Capture the cell that displays the provided text and extract its (X, Y) central coordinate. 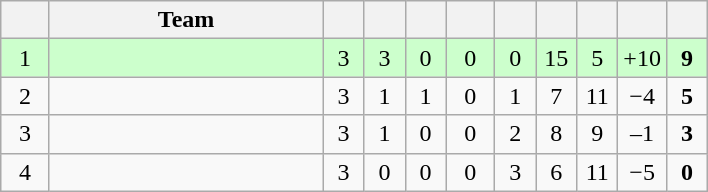
8 (556, 134)
4 (26, 172)
7 (556, 96)
15 (556, 58)
+10 (642, 58)
−4 (642, 96)
6 (556, 172)
–1 (642, 134)
Team (186, 20)
−5 (642, 172)
